Output the [X, Y] coordinate of the center of the cell containing the given text.  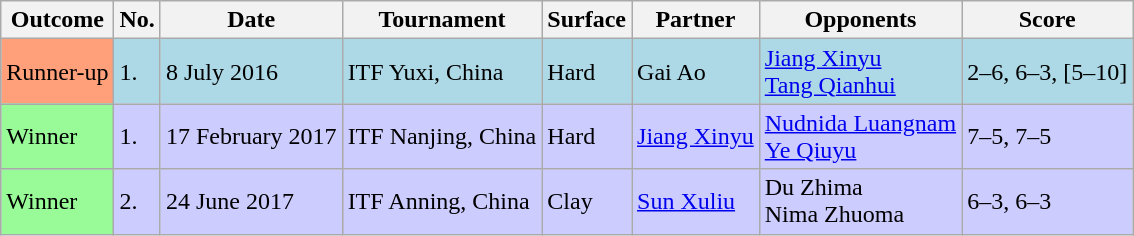
ITF Anning, China [442, 202]
Jiang Xinyu Tang Qianhui [860, 72]
2. [137, 202]
ITF Nanjing, China [442, 136]
Jiang Xinyu [696, 136]
24 June 2017 [251, 202]
6–3, 6–3 [1048, 202]
2–6, 6–3, [5–10] [1048, 72]
Nudnida Luangnam Ye Qiuyu [860, 136]
8 July 2016 [251, 72]
No. [137, 20]
Date [251, 20]
Du Zhima Nima Zhuoma [860, 202]
Surface [587, 20]
Clay [587, 202]
Runner-up [58, 72]
Opponents [860, 20]
Gai Ao [696, 72]
Sun Xuliu [696, 202]
ITF Yuxi, China [442, 72]
Outcome [58, 20]
7–5, 7–5 [1048, 136]
Score [1048, 20]
Partner [696, 20]
17 February 2017 [251, 136]
Tournament [442, 20]
